Output the [X, Y] coordinate of the center of the cell containing the given text.  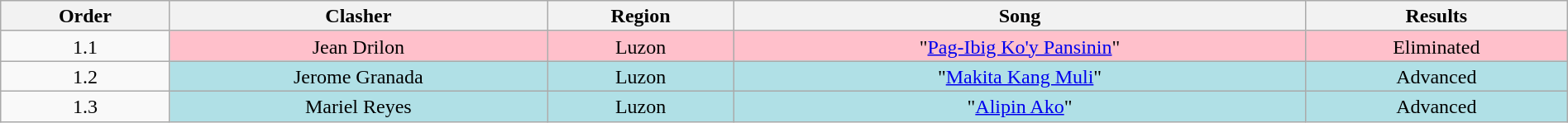
"Pag-Ibig Ko'y Pansinin" [1021, 46]
"Alipin Ako" [1021, 106]
Mariel Reyes [358, 106]
"Makita Kang Muli" [1021, 76]
Jean Drilon [358, 46]
1.2 [85, 76]
Jerome Granada [358, 76]
1.1 [85, 46]
1.3 [85, 106]
Region [641, 17]
Song [1021, 17]
Eliminated [1436, 46]
Order [85, 17]
Clasher [358, 17]
Results [1436, 17]
